Locate the cell with the specified text and output its (X, Y) center coordinate. 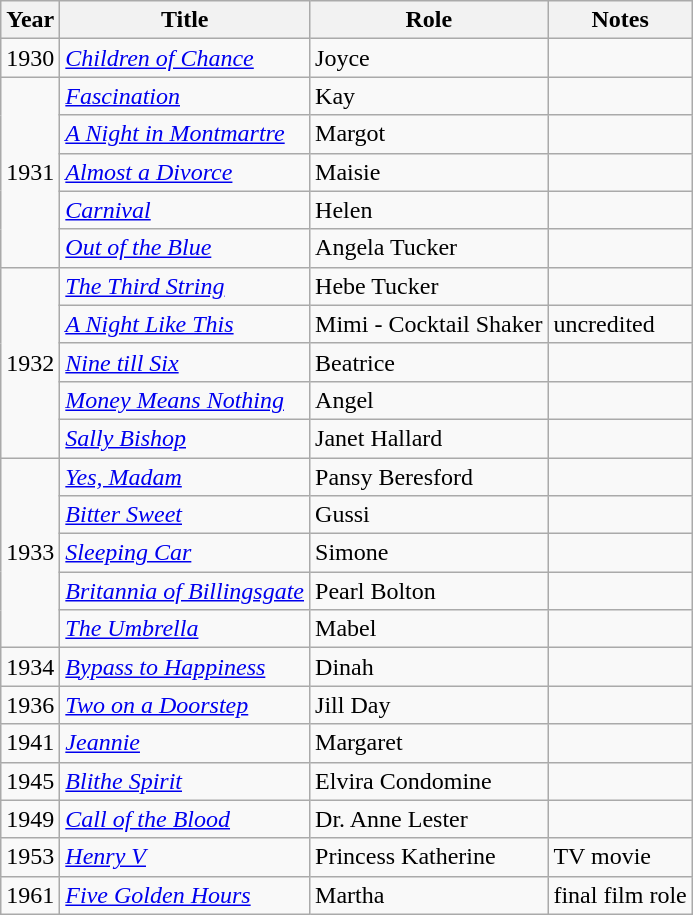
Bitter Sweet (185, 515)
The Third String (185, 286)
Dr. Anne Lester (429, 819)
Five Golden Hours (185, 895)
Almost a Divorce (185, 172)
Out of the Blue (185, 248)
Jill Day (429, 705)
Pansy Beresford (429, 477)
Role (429, 20)
Nine till Six (185, 362)
Call of the Blood (185, 819)
Angela Tucker (429, 248)
Helen (429, 210)
Money Means Nothing (185, 400)
Margaret (429, 743)
Elvira Condomine (429, 781)
Beatrice (429, 362)
Fascination (185, 96)
Martha (429, 895)
1953 (30, 857)
Title (185, 20)
Jeannie (185, 743)
Yes, Madam (185, 477)
1961 (30, 895)
Princess Katherine (429, 857)
Sally Bishop (185, 438)
Gussi (429, 515)
Mabel (429, 629)
Simone (429, 553)
1930 (30, 58)
Hebe Tucker (429, 286)
1941 (30, 743)
1933 (30, 553)
TV movie (620, 857)
Notes (620, 20)
Dinah (429, 667)
A Night Like This (185, 324)
The Umbrella (185, 629)
Angel (429, 400)
Bypass to Happiness (185, 667)
1945 (30, 781)
Mimi - Cocktail Shaker (429, 324)
Pearl Bolton (429, 591)
A Night in Montmartre (185, 134)
Children of Chance (185, 58)
Joyce (429, 58)
Sleeping Car (185, 553)
Margot (429, 134)
1932 (30, 362)
Henry V (185, 857)
Blithe Spirit (185, 781)
Year (30, 20)
Maisie (429, 172)
Britannia of Billingsgate (185, 591)
Carnival (185, 210)
Kay (429, 96)
Janet Hallard (429, 438)
1934 (30, 667)
Two on a Doorstep (185, 705)
uncredited (620, 324)
1936 (30, 705)
1931 (30, 172)
1949 (30, 819)
final film role (620, 895)
